Return the [X, Y] coordinate for the center point of the cell that contains the specified text.  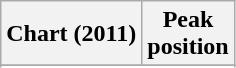
Peakposition [188, 34]
Chart (2011) [72, 34]
